Identify which cell holds the provided text, then report its (X, Y) central coordinate. 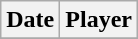
Player (99, 20)
Date (30, 20)
